Pinpoint the cell where the given text exists, returning its (X, Y) midpoint coordinate. 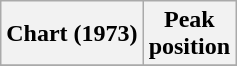
Chart (1973) (72, 34)
Peakposition (189, 34)
